Extract the [X, Y] coordinate from the center of the cell holding the provided text.  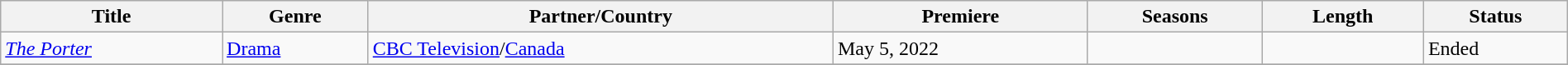
The Porter [112, 48]
Ended [1495, 48]
Partner/Country [600, 17]
Drama [296, 48]
Title [112, 17]
Length [1343, 17]
Genre [296, 17]
Premiere [960, 17]
Status [1495, 17]
CBC Television/Canada [600, 48]
Seasons [1174, 17]
May 5, 2022 [960, 48]
